Extract the (x, y) coordinate from the center of the cell holding the provided text.  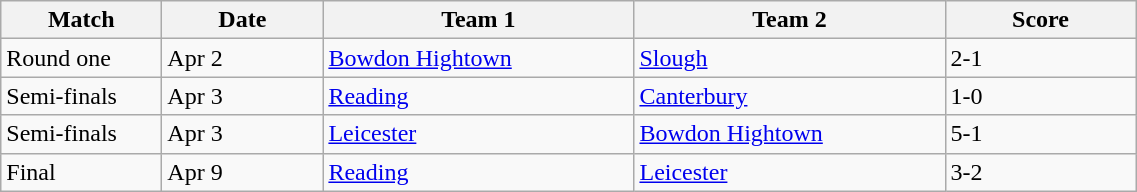
2-1 (1040, 58)
Date (242, 20)
Slough (790, 58)
Score (1040, 20)
Match (82, 20)
Team 1 (478, 20)
3-2 (1040, 172)
Apr 2 (242, 58)
Round one (82, 58)
1-0 (1040, 96)
Final (82, 172)
Team 2 (790, 20)
Apr 9 (242, 172)
5-1 (1040, 134)
Canterbury (790, 96)
